Detect which cell encompasses the target text, then output its [x, y] center coordinate. 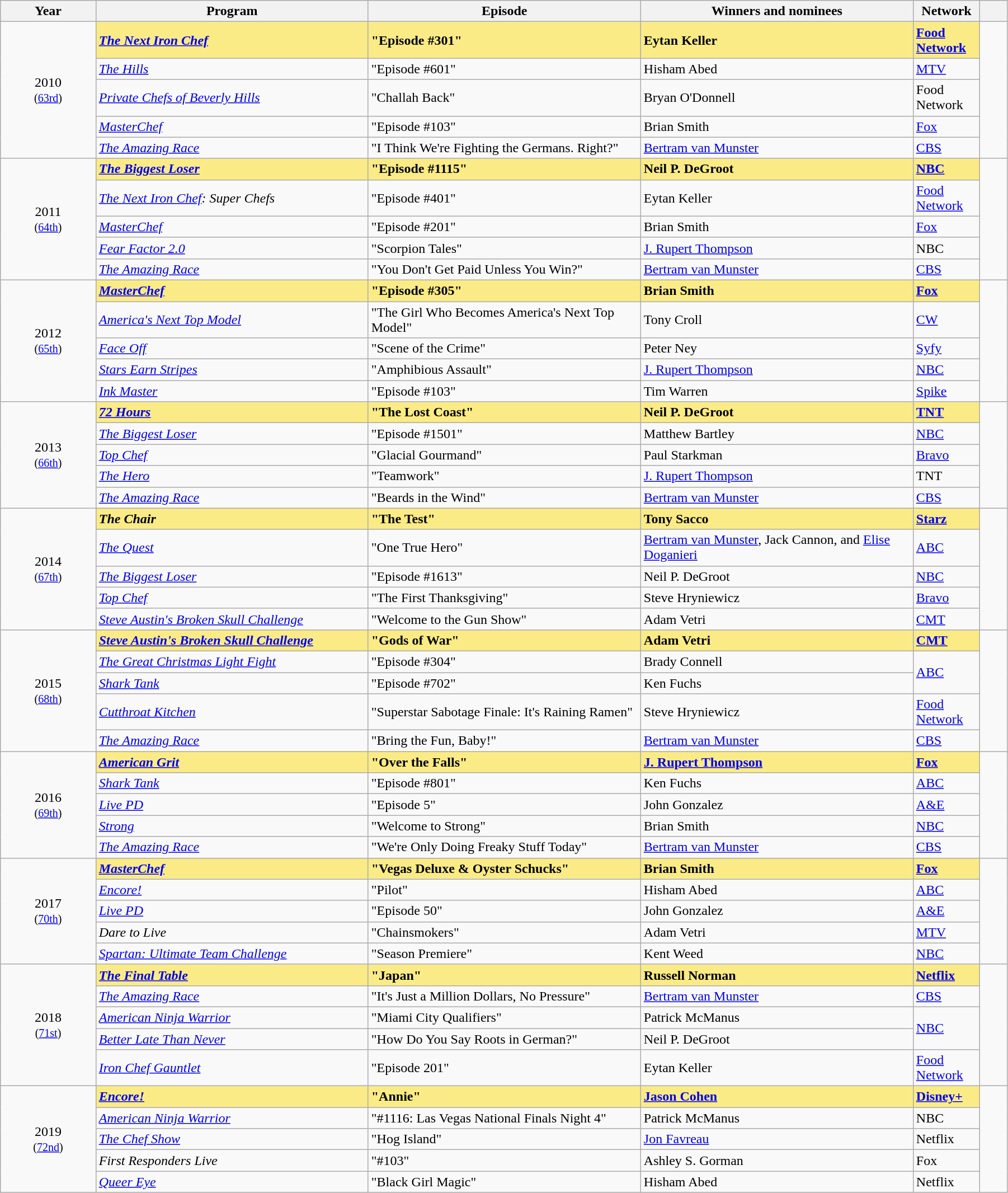
The Next Iron Chef [232, 40]
"Miami City Qualifiers" [505, 1017]
"Scene of the Crime" [505, 349]
"You Don't Get Paid Unless You Win?" [505, 269]
Bertram van Munster, Jack Cannon, and Elise Doganieri [776, 547]
Ashley S. Gorman [776, 1161]
"Episode #801" [505, 783]
"Episode 5" [505, 805]
Paul Starkman [776, 455]
Dare to Live [232, 932]
2014(67th) [48, 569]
2013(66th) [48, 455]
The Chef Show [232, 1139]
"Over the Falls" [505, 762]
"Teamwork" [505, 476]
"Pilot" [505, 890]
"Superstar Sabotage Finale: It's Raining Ramen" [505, 712]
2017(70th) [48, 911]
Brady Connell [776, 661]
Network [946, 11]
Starz [946, 519]
Spartan: Ultimate Team Challenge [232, 954]
Syfy [946, 349]
Better Late Than Never [232, 1039]
"Chainsmokers" [505, 932]
Russell Norman [776, 975]
Tim Warren [776, 391]
2010(63rd) [48, 90]
"The Lost Coast" [505, 412]
The Final Table [232, 975]
"Episode #201" [505, 227]
"Episode #1501" [505, 434]
"#1116: Las Vegas National Finals Night 4" [505, 1118]
Queer Eye [232, 1182]
"Episode #304" [505, 661]
The Hills [232, 69]
"Welcome to Strong" [505, 826]
"Annie" [505, 1097]
"One True Hero" [505, 547]
Matthew Bartley [776, 434]
"Beards in the Wind" [505, 497]
"Episode 50" [505, 911]
"Welcome to the Gun Show" [505, 619]
"Black Girl Magic" [505, 1182]
"Episode #702" [505, 683]
72 Hours [232, 412]
CW [946, 319]
"It's Just a Million Dollars, No Pressure" [505, 996]
"#103" [505, 1161]
Spike [946, 391]
Episode [505, 11]
America's Next Top Model [232, 319]
Peter Ney [776, 349]
2015(68th) [48, 691]
"Episode 201" [505, 1068]
First Responders Live [232, 1161]
2012(65th) [48, 340]
"Gods of War" [505, 640]
Private Chefs of Beverly Hills [232, 97]
Jason Cohen [776, 1097]
Cutthroat Kitchen [232, 712]
"Amphibious Assault" [505, 370]
"The First Thanksgiving" [505, 598]
Winners and nominees [776, 11]
Fear Factor 2.0 [232, 248]
"We're Only Doing Freaky Stuff Today" [505, 847]
"The Girl Who Becomes America's Next Top Model" [505, 319]
The Next Iron Chef: Super Chefs [232, 198]
Strong [232, 826]
"Japan" [505, 975]
"Episode #601" [505, 69]
Year [48, 11]
Bryan O'Donnell [776, 97]
"Episode #301" [505, 40]
The Chair [232, 519]
The Hero [232, 476]
Iron Chef Gauntlet [232, 1068]
"Episode #1613" [505, 576]
The Great Christmas Light Fight [232, 661]
Stars Earn Stripes [232, 370]
Disney+ [946, 1097]
"The Test" [505, 519]
American Grit [232, 762]
2018(71st) [48, 1025]
"How Do You Say Roots in German?" [505, 1039]
2016(69th) [48, 805]
"Vegas Deluxe & Oyster Schucks" [505, 868]
"Season Premiere" [505, 954]
"Bring the Fun, Baby!" [505, 741]
Kent Weed [776, 954]
"Hog Island" [505, 1139]
"Glacial Gourmand" [505, 455]
"Episode #305" [505, 290]
Tony Croll [776, 319]
Ink Master [232, 391]
2011(64th) [48, 219]
Face Off [232, 349]
Tony Sacco [776, 519]
Jon Favreau [776, 1139]
2019(72nd) [48, 1139]
"Challah Back" [505, 97]
"Episode #1115" [505, 169]
Program [232, 11]
The Quest [232, 547]
"I Think We're Fighting the Germans. Right?" [505, 148]
"Scorpion Tales" [505, 248]
"Episode #401" [505, 198]
